Return the (X, Y) coordinate for the center point of the cell that contains the specified text.  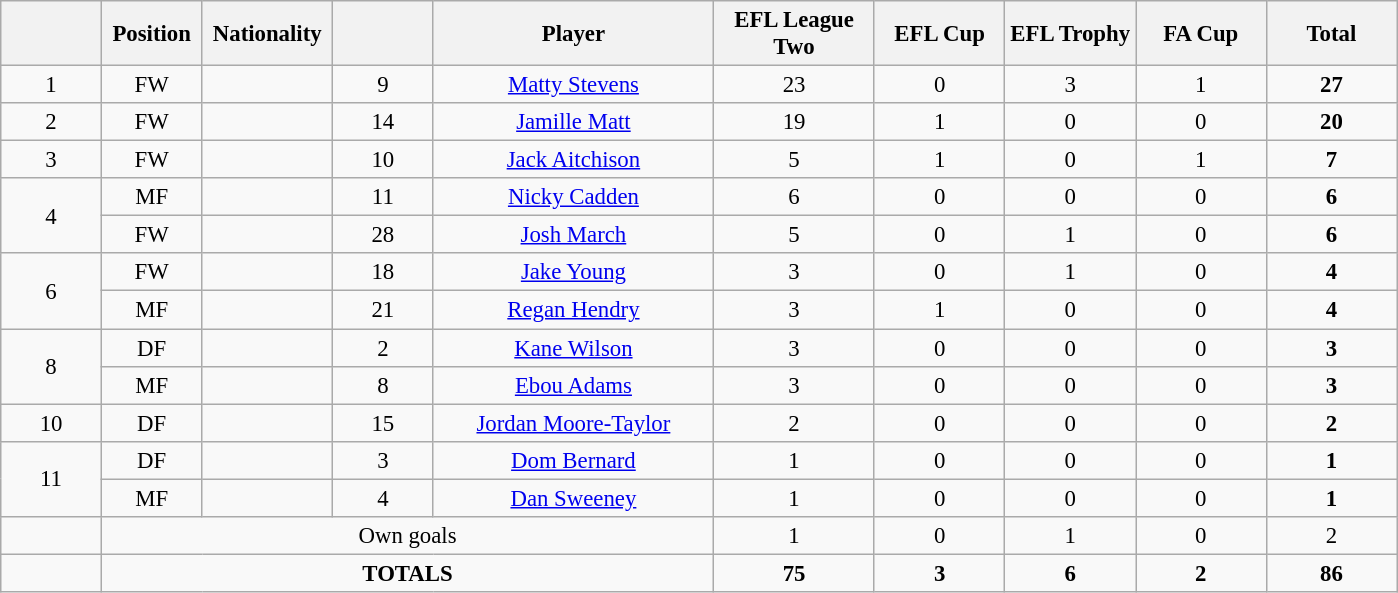
EFL Cup (940, 34)
14 (384, 122)
86 (1332, 573)
75 (794, 573)
Dom Bernard (574, 460)
Player (574, 34)
FA Cup (1202, 34)
20 (1332, 122)
Matty Stevens (574, 85)
Position (152, 34)
19 (794, 122)
TOTALS (407, 573)
Own goals (407, 536)
Ebou Adams (574, 385)
Regan Hendry (574, 310)
Jamille Matt (574, 122)
Total (1332, 34)
Jordan Moore-Taylor (574, 423)
Jake Young (574, 273)
18 (384, 273)
EFL League Two (794, 34)
Nationality (268, 34)
Jack Aitchison (574, 160)
EFL Trophy (1070, 34)
28 (384, 235)
7 (1332, 160)
9 (384, 85)
Nicky Cadden (574, 197)
15 (384, 423)
23 (794, 85)
Kane Wilson (574, 348)
27 (1332, 85)
21 (384, 310)
Josh March (574, 235)
Dan Sweeney (574, 498)
